Return the (x, y) coordinate for the center point of the cell that contains the specified text.  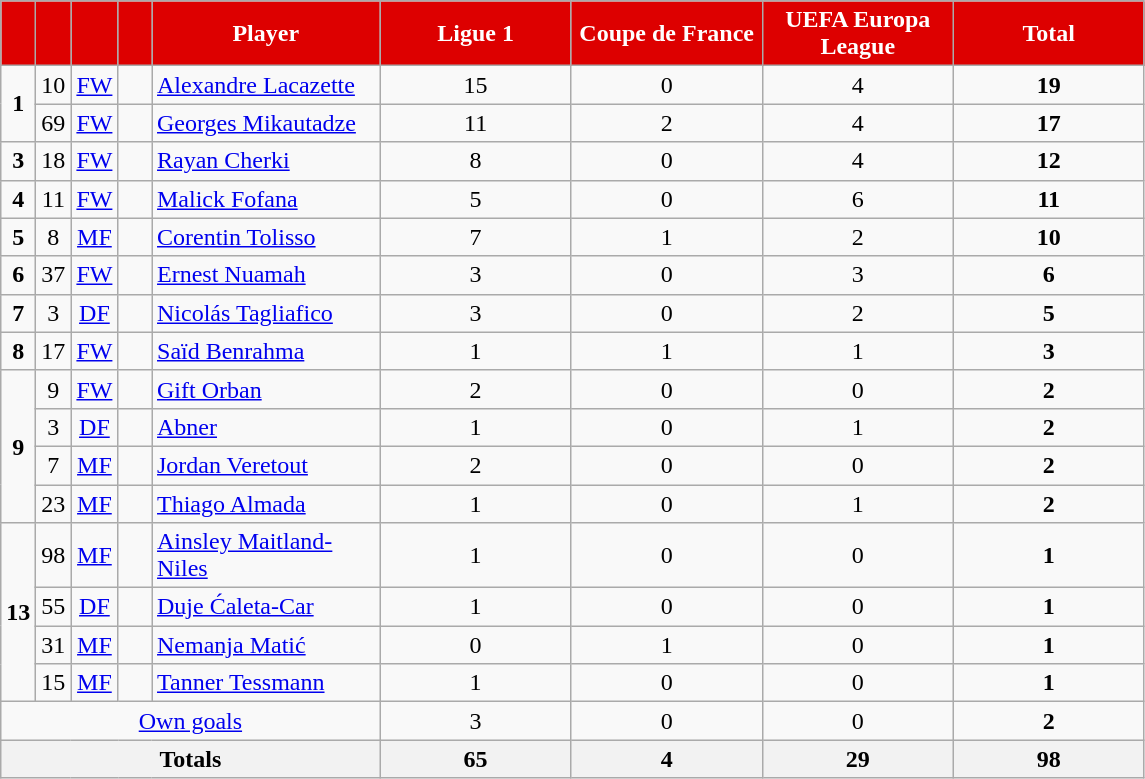
Nicolás Tagliafico (266, 313)
Coupe de France (666, 34)
Gift Orban (266, 389)
Alexandre Lacazette (266, 85)
Abner (266, 427)
Georges Mikautadze (266, 123)
Tanner Tessmann (266, 683)
69 (54, 123)
Saïd Benrahma (266, 351)
29 (858, 759)
Nemanja Matić (266, 645)
13 (18, 612)
18 (54, 161)
12 (1048, 161)
Ligue 1 (476, 34)
19 (1048, 85)
Rayan Cherki (266, 161)
Total (1048, 34)
Corentin Tolisso (266, 237)
Ernest Nuamah (266, 275)
Player (266, 34)
65 (476, 759)
Ainsley Maitland-Niles (266, 556)
55 (54, 607)
UEFA Europa League (858, 34)
Thiago Almada (266, 503)
Duje Ćaleta-Car (266, 607)
23 (54, 503)
37 (54, 275)
31 (54, 645)
Totals (190, 759)
Own goals (190, 721)
Malick Fofana (266, 199)
Jordan Veretout (266, 465)
